From the cell containing the given text, extract its center point as (X, Y) coordinate. 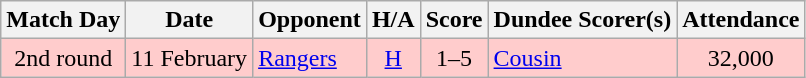
Date (190, 20)
32,000 (741, 58)
Attendance (741, 20)
11 February (190, 58)
2nd round (64, 58)
Cousin (582, 58)
H/A (393, 20)
Opponent (310, 20)
H (393, 58)
1–5 (454, 58)
Match Day (64, 20)
Score (454, 20)
Dundee Scorer(s) (582, 20)
Rangers (310, 58)
